Provide the [X, Y] coordinate of the cell's center where the given text is located.  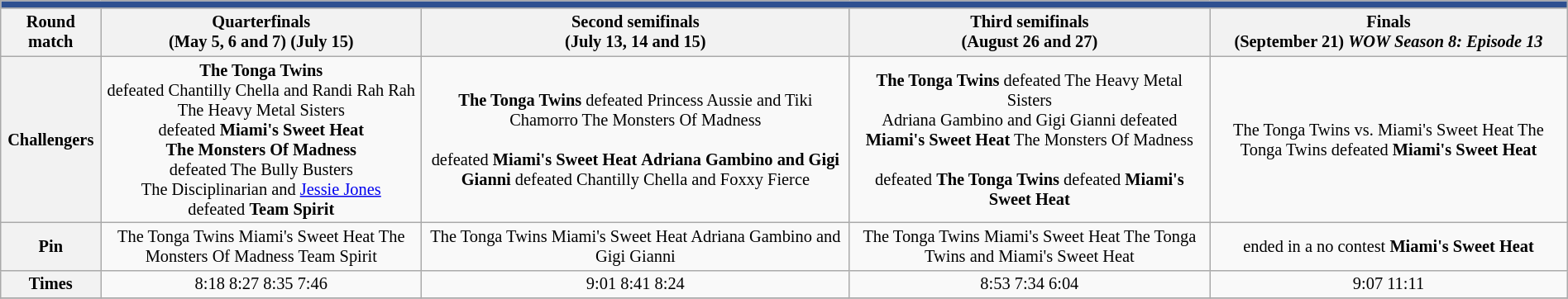
The Tonga Twins vs. Miami's Sweet Heat The Tonga Twins defeated Miami's Sweet Heat [1389, 140]
Second semifinals(July 13, 14 and 15) [635, 32]
ended in a no contest Miami's Sweet Heat [1389, 246]
9:07 11:11 [1389, 284]
Pin [51, 246]
Quarterfinals(May 5, 6 and 7) (July 15) [261, 32]
The Tonga Twins Miami's Sweet Heat Adriana Gambino and Gigi Gianni [635, 246]
Third semifinals(August 26 and 27) [1030, 32]
8:18 8:27 8:35 7:46 [261, 284]
9:01 8:41 8:24 [635, 284]
Times [51, 284]
Round match [51, 32]
The Tonga Twins Miami's Sweet Heat The Monsters Of Madness Team Spirit [261, 246]
8:53 7:34 6:04 [1030, 284]
Challengers [51, 140]
Finals(September 21) WOW Season 8: Episode 13 [1389, 32]
The Tonga Twins Miami's Sweet Heat The Tonga Twins and Miami's Sweet Heat [1030, 246]
